Return [x, y] of the center of cell containing provided text 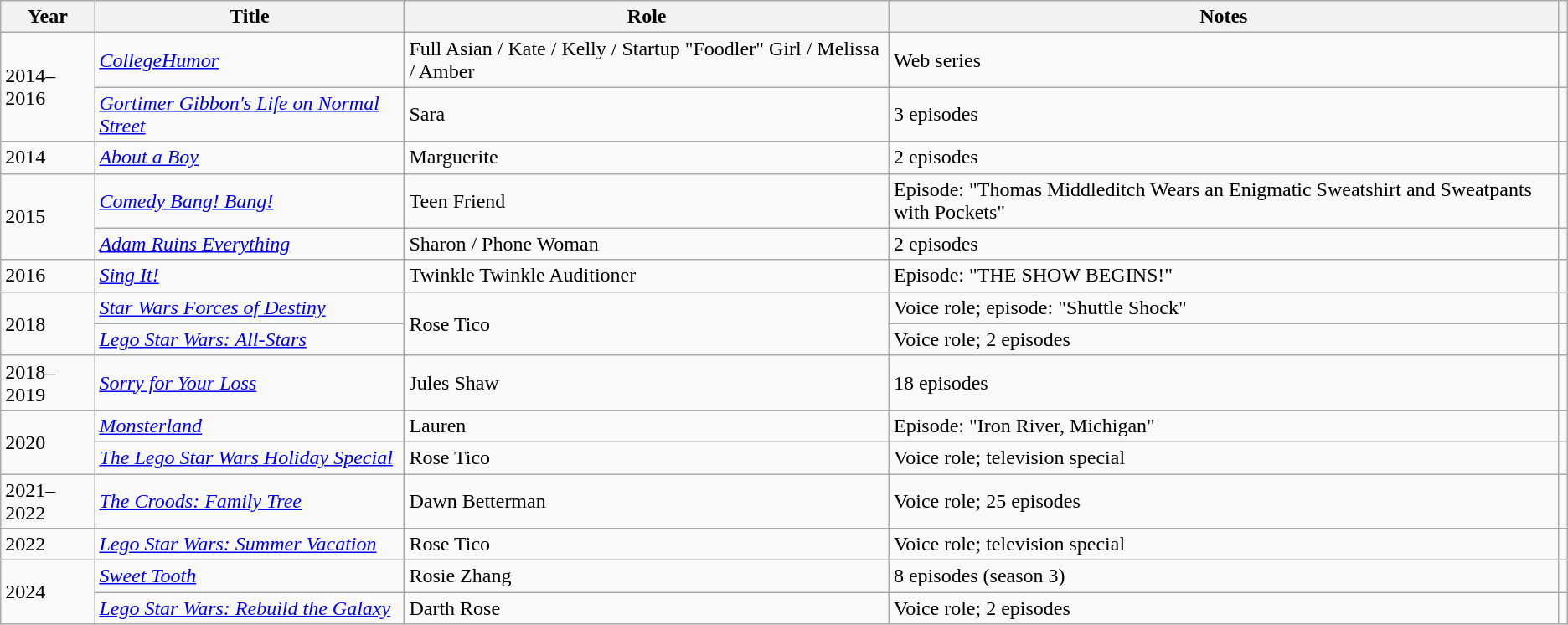
Jules Shaw [647, 382]
Lego Star Wars: Rebuild the Galaxy [250, 608]
Twinkle Twinkle Auditioner [647, 276]
Rosie Zhang [647, 576]
Gortimer Gibbon's Life on Normal Street [250, 114]
Star Wars Forces of Destiny [250, 307]
Notes [1223, 17]
Lauren [647, 426]
Comedy Bang! Bang! [250, 201]
Lego Star Wars: All-Stars [250, 339]
Web series [1223, 60]
About a Boy [250, 158]
2015 [48, 216]
Role [647, 17]
Teen Friend [647, 201]
Voice role; episode: "Shuttle Shock" [1223, 307]
The Croods: Family Tree [250, 501]
Sing It! [250, 276]
Sweet Tooth [250, 576]
2014 [48, 158]
Episode: "THE SHOW BEGINS!" [1223, 276]
Sara [647, 114]
Darth Rose [647, 608]
2021–2022 [48, 501]
The Lego Star Wars Holiday Special [250, 457]
Episode: "Thomas Middleditch Wears an Enigmatic Sweatshirt and Sweatpants with Pockets" [1223, 201]
Monsterland [250, 426]
Title [250, 17]
18 episodes [1223, 382]
2016 [48, 276]
Voice role; 25 episodes [1223, 501]
Lego Star Wars: Summer Vacation [250, 545]
CollegeHumor [250, 60]
Marguerite [647, 158]
Year [48, 17]
2018–2019 [48, 382]
Dawn Betterman [647, 501]
2014–2016 [48, 87]
Full Asian / Kate / Kelly / Startup "Foodler" Girl / Melissa / Amber [647, 60]
Sharon / Phone Woman [647, 244]
Adam Ruins Everything [250, 244]
8 episodes (season 3) [1223, 576]
2020 [48, 442]
2018 [48, 323]
3 episodes [1223, 114]
Episode: "Iron River, Michigan" [1223, 426]
Sorry for Your Loss [250, 382]
2022 [48, 545]
2024 [48, 592]
